Provide the (x, y) coordinate of the cell's center where the given text is located.  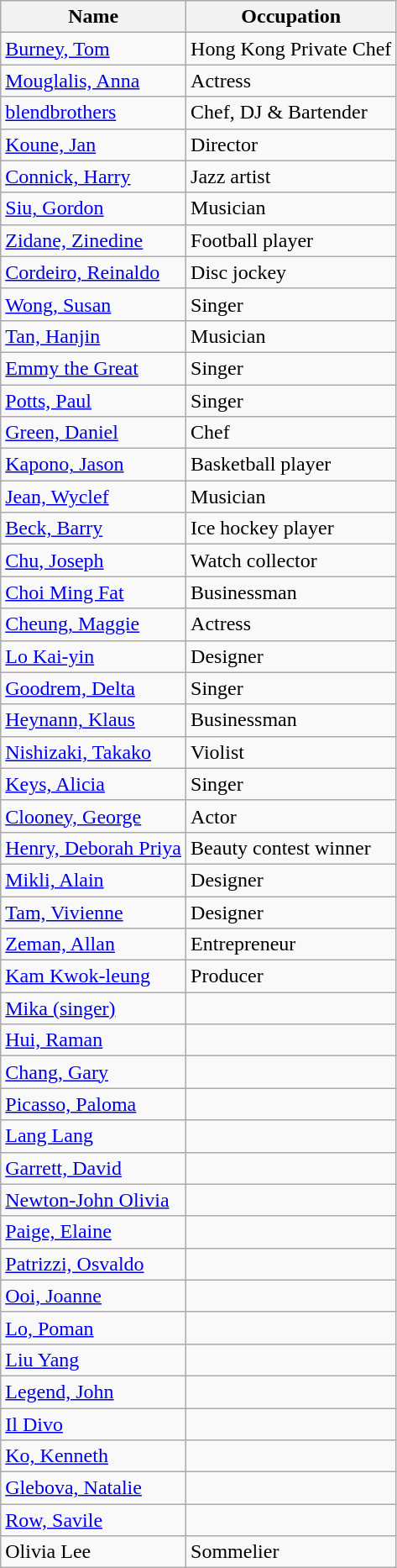
Zeman, Allan (94, 944)
Burney, Tom (94, 49)
Wong, Susan (94, 304)
Disc jockey (291, 272)
Occupation (291, 17)
Hong Kong Private Chef (291, 49)
Watch collector (291, 560)
Football player (291, 240)
Il Divo (94, 1424)
Tan, Hanjin (94, 336)
Director (291, 145)
Chef (291, 433)
Mikli, Alain (94, 880)
Garrett, David (94, 1168)
Violist (291, 752)
Liu Yang (94, 1360)
Ice hockey player (291, 529)
Mouglalis, Anna (94, 81)
Beauty contest winner (291, 848)
Henry, Deborah Priya (94, 848)
Keys, Alicia (94, 784)
Emmy the Great (94, 368)
Basketball player (291, 465)
Legend, John (94, 1392)
Green, Daniel (94, 433)
Heynann, Klaus (94, 720)
Newton-John Olivia (94, 1200)
Potts, Paul (94, 401)
Olivia Lee (94, 1552)
Kam Kwok-leung (94, 976)
Connick, Harry (94, 176)
Lang Lang (94, 1136)
Choi Ming Fat (94, 592)
Tam, Vivienne (94, 912)
Nishizaki, Takako (94, 752)
Goodrem, Delta (94, 688)
blendbrothers (94, 113)
Cheung, Maggie (94, 624)
Lo Kai-yin (94, 656)
Lo, Poman (94, 1328)
Siu, Gordon (94, 208)
Chang, Gary (94, 1072)
Clooney, George (94, 816)
Chef, DJ & Bartender (291, 113)
Entrepreneur (291, 944)
Kapono, Jason (94, 465)
Jazz artist (291, 176)
Patrizzi, Osvaldo (94, 1264)
Beck, Barry (94, 529)
Hui, Raman (94, 1040)
Mika (singer) (94, 1008)
Jean, Wyclef (94, 497)
Producer (291, 976)
Zidane, Zinedine (94, 240)
Cordeiro, Reinaldo (94, 272)
Ko, Kenneth (94, 1456)
Chu, Joseph (94, 560)
Sommelier (291, 1552)
Paige, Elaine (94, 1232)
Actor (291, 816)
Koune, Jan (94, 145)
Ooi, Joanne (94, 1296)
Row, Savile (94, 1520)
Picasso, Paloma (94, 1104)
Name (94, 17)
Glebova, Natalie (94, 1488)
